Search for the cell housing the specified text and yield its (X, Y) center coordinate. 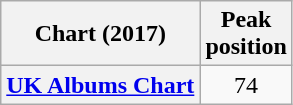
UK Albums Chart (100, 85)
Peakposition (246, 34)
Chart (2017) (100, 34)
74 (246, 85)
